Extract the [x, y] coordinate from the center of the cell holding the provided text.  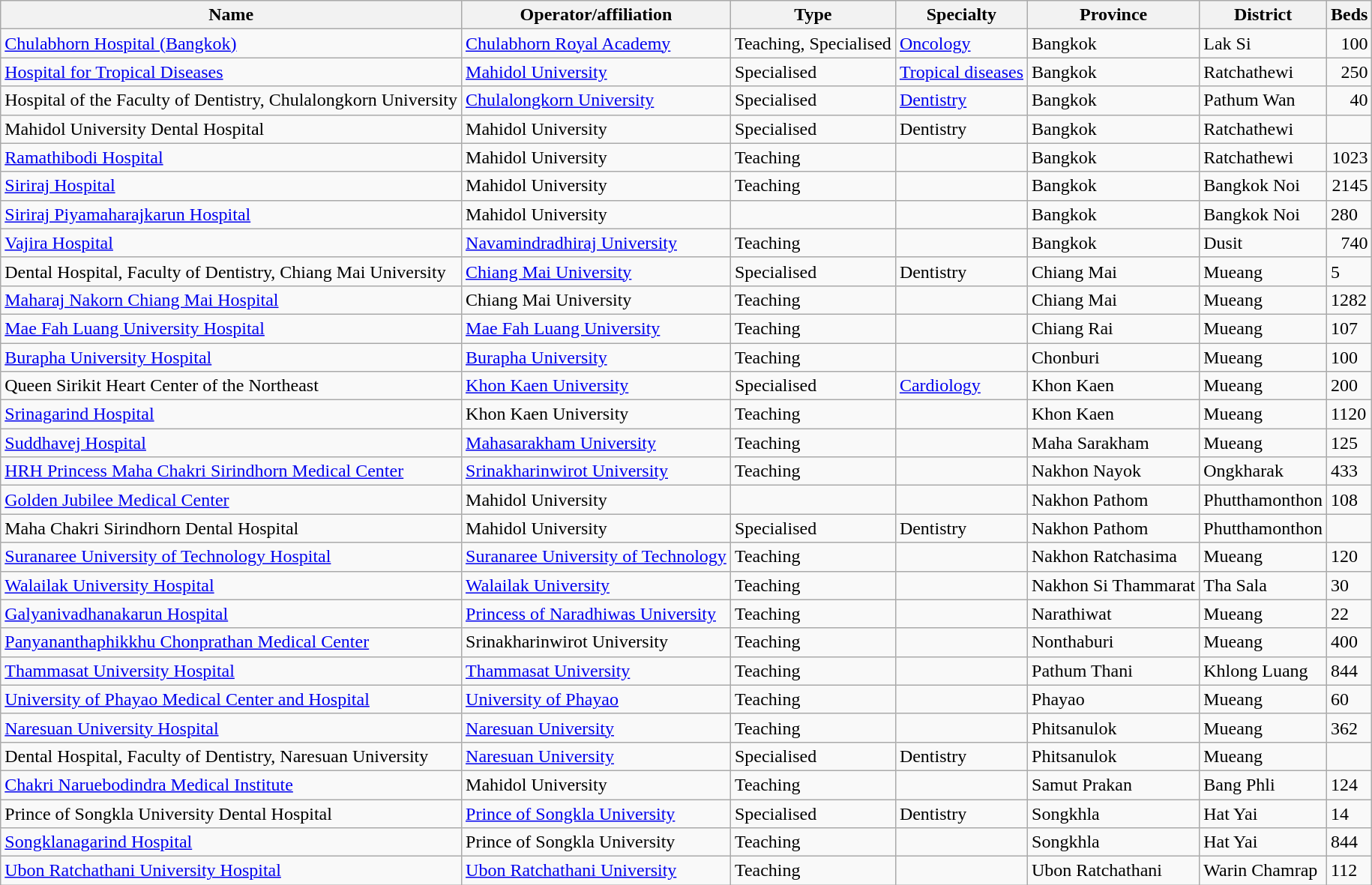
Ongkharak [1263, 471]
Walailak University [597, 585]
Nakhon Si Thammarat [1114, 585]
Nonthaburi [1114, 642]
Thammasat University Hospital [231, 671]
112 [1349, 871]
Teaching, Specialised [813, 43]
22 [1349, 614]
30 [1349, 585]
Princess of Naradhiwas University [597, 614]
362 [1349, 728]
Suddhavej Hospital [231, 443]
Khlong Luang [1263, 671]
1282 [1349, 300]
124 [1349, 785]
Hospital of the Faculty of Dentistry, Chulalongkorn University [231, 100]
Mae Fah Luang University [597, 328]
Chakri Naruebodindra Medical Institute [231, 785]
107 [1349, 328]
Warin Chamrap [1263, 871]
Mahidol University Dental Hospital [231, 129]
5 [1349, 271]
Navamindradhiraj University [597, 243]
1023 [1349, 157]
Burapha University [597, 357]
District [1263, 15]
Queen Sirikit Heart Center of the Northeast [231, 386]
Beds [1349, 15]
Tha Sala [1263, 585]
108 [1349, 500]
Ubon Ratchathani University Hospital [231, 871]
Maha Sarakham [1114, 443]
Suranaree University of Technology Hospital [231, 557]
Thammasat University [597, 671]
Province [1114, 15]
2145 [1349, 186]
Suranaree University of Technology [597, 557]
Nakhon Nayok [1114, 471]
Chulabhorn Hospital (Bangkok) [231, 43]
University of Phayao Medical Center and Hospital [231, 699]
Dental Hospital, Faculty of Dentistry, Naresuan University [231, 756]
Ubon Ratchathani [1114, 871]
Songklanagarind Hospital [231, 842]
280 [1349, 214]
Ubon Ratchathani University [597, 871]
Mahasarakham University [597, 443]
Specialty [961, 15]
1120 [1349, 414]
60 [1349, 699]
Tropical diseases [961, 72]
Hospital for Tropical Diseases [231, 72]
120 [1349, 557]
Cardiology [961, 386]
Phayao [1114, 699]
Type [813, 15]
Maha Chakri Sirindhorn Dental Hospital [231, 528]
Naresuan University Hospital [231, 728]
Chiang Rai [1114, 328]
Walailak University Hospital [231, 585]
Oncology [961, 43]
Ramathibodi Hospital [231, 157]
Chulalongkorn University [597, 100]
Mae Fah Luang University Hospital [231, 328]
400 [1349, 642]
Maharaj Nakorn Chiang Mai Hospital [231, 300]
Siriraj Piyamaharajkarun Hospital [231, 214]
200 [1349, 386]
Pathum Wan [1263, 100]
Golden Jubilee Medical Center [231, 500]
Name [231, 15]
Chonburi [1114, 357]
Burapha University Hospital [231, 357]
University of Phayao [597, 699]
Panyananthaphikkhu Chonprathan Medical Center [231, 642]
Lak Si [1263, 43]
Vajira Hospital [231, 243]
Chulabhorn Royal Academy [597, 43]
Dusit [1263, 243]
Siriraj Hospital [231, 186]
Srinagarind Hospital [231, 414]
Narathiwat [1114, 614]
HRH Princess Maha Chakri Sirindhorn Medical Center [231, 471]
Dental Hospital, Faculty of Dentistry, Chiang Mai University [231, 271]
125 [1349, 443]
Galyanivadhanakarun Hospital [231, 614]
Nakhon Ratchasima [1114, 557]
Samut Prakan [1114, 785]
Operator/affiliation [597, 15]
740 [1349, 243]
Pathum Thani [1114, 671]
250 [1349, 72]
Bang Phli [1263, 785]
Prince of Songkla University Dental Hospital [231, 813]
14 [1349, 813]
40 [1349, 100]
433 [1349, 471]
